Detect which cell encompasses the target text, then output its [x, y] center coordinate. 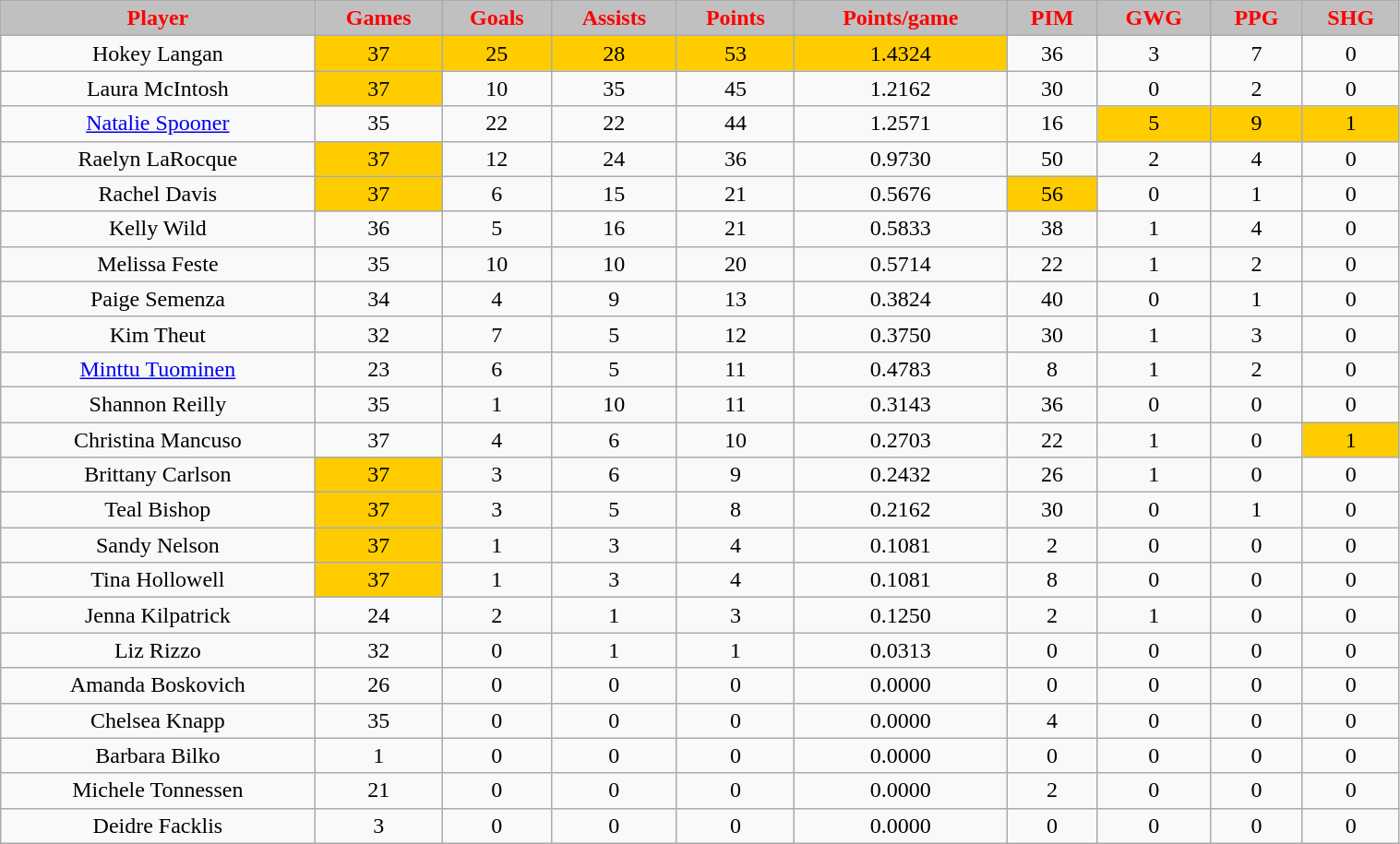
0.2162 [901, 510]
0.3143 [901, 404]
44 [735, 124]
0.3750 [901, 334]
SHG [1351, 18]
1.4324 [901, 53]
Shannon Reilly [158, 404]
0.5833 [901, 229]
53 [735, 53]
Raelyn LaRocque [158, 159]
13 [735, 299]
25 [497, 53]
0.0313 [901, 650]
38 [1052, 229]
Amanda Boskovich [158, 685]
0.9730 [901, 159]
Natalie Spooner [158, 124]
Games [378, 18]
40 [1052, 299]
1.2162 [901, 89]
Sandy Nelson [158, 545]
15 [614, 194]
Paige Semenza [158, 299]
Minttu Tuominen [158, 369]
0.3824 [901, 299]
34 [378, 299]
28 [614, 53]
PIM [1052, 18]
Laura McIntosh [158, 89]
20 [735, 264]
Melissa Feste [158, 264]
50 [1052, 159]
1.2571 [901, 124]
45 [735, 89]
Kelly Wild [158, 229]
Rachel Davis [158, 194]
0.5714 [901, 264]
Liz Rizzo [158, 650]
Michele Tonnessen [158, 791]
0.5676 [901, 194]
Tina Hollowell [158, 580]
Assists [614, 18]
0.1250 [901, 615]
Goals [497, 18]
Deidre Facklis [158, 826]
0.2432 [901, 475]
56 [1052, 194]
0.2703 [901, 440]
PPG [1256, 18]
Barbara Bilko [158, 755]
Chelsea Knapp [158, 720]
Teal Bishop [158, 510]
Hokey Langan [158, 53]
GWG [1154, 18]
Points/game [901, 18]
Points [735, 18]
0.4783 [901, 369]
Kim Theut [158, 334]
Christina Mancuso [158, 440]
23 [378, 369]
Jenna Kilpatrick [158, 615]
Player [158, 18]
Brittany Carlson [158, 475]
